Locate the cell with the specified text and output its [X, Y] center coordinate. 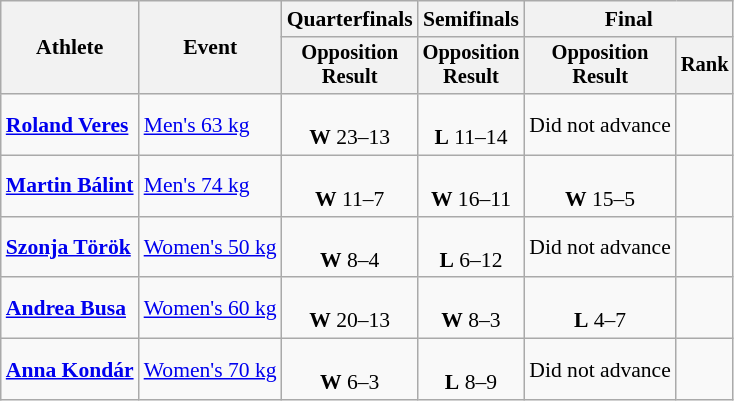
W 15–5 [600, 186]
W 6–3 [350, 370]
L 6–12 [472, 248]
Women's 50 kg [210, 248]
W 8–3 [472, 308]
Event [210, 48]
W 23–13 [350, 124]
Andrea Busa [70, 308]
L 4–7 [600, 308]
Women's 60 kg [210, 308]
Athlete [70, 48]
Rank [705, 66]
Szonja Török [70, 248]
Roland Veres [70, 124]
Quarterfinals [350, 19]
W 16–11 [472, 186]
L 8–9 [472, 370]
Final [628, 19]
Semifinals [472, 19]
L 11–14 [472, 124]
W 8–4 [350, 248]
Women's 70 kg [210, 370]
Martin Bálint [70, 186]
Anna Kondár [70, 370]
Men's 63 kg [210, 124]
Men's 74 kg [210, 186]
W 11–7 [350, 186]
W 20–13 [350, 308]
